Find where the given text appears and provide that cell's center as (X, Y) coordinate. 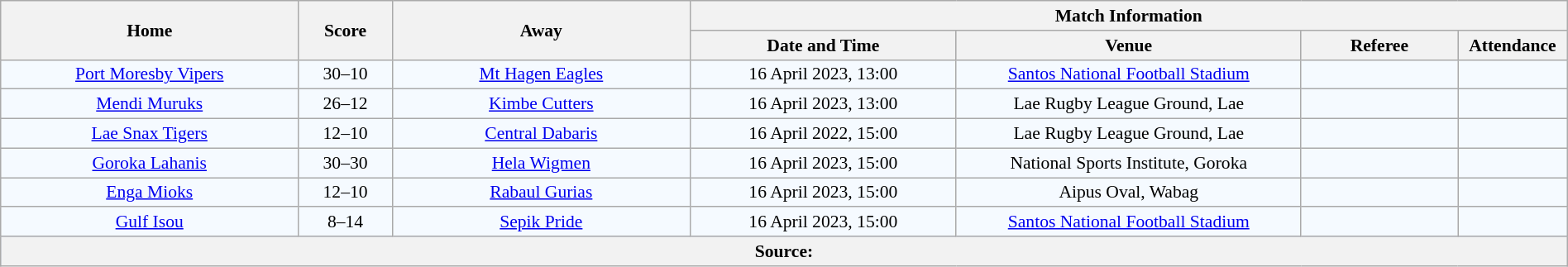
Mendi Muruks (150, 104)
16 April 2022, 15:00 (823, 134)
Away (541, 30)
Lae Snax Tigers (150, 134)
Kimbe Cutters (541, 104)
Match Information (1128, 16)
Goroka Lahanis (150, 163)
Sepik Pride (541, 222)
26–12 (346, 104)
National Sports Institute, Goroka (1128, 163)
Gulf Isou (150, 222)
Rabaul Gurias (541, 193)
Mt Hagen Eagles (541, 74)
Venue (1128, 45)
Source: (784, 251)
Port Moresby Vipers (150, 74)
8–14 (346, 222)
30–30 (346, 163)
Central Dabaris (541, 134)
Home (150, 30)
Referee (1379, 45)
Enga Mioks (150, 193)
Score (346, 30)
Attendance (1513, 45)
Date and Time (823, 45)
30–10 (346, 74)
Hela Wigmen (541, 163)
Aipus Oval, Wabag (1128, 193)
